Return [x, y] of the center of cell containing provided text 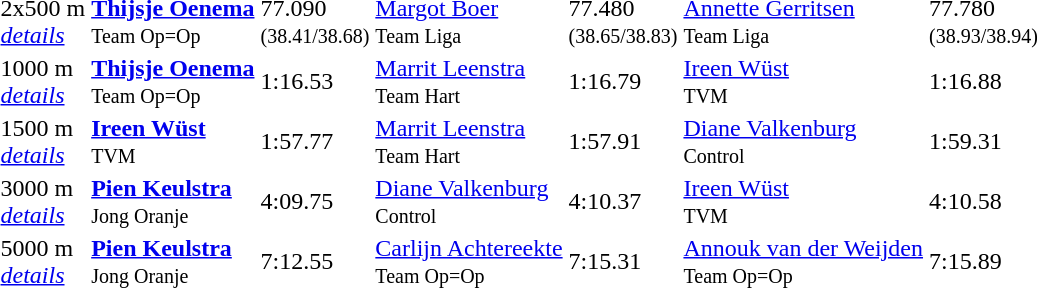
4:10.37 [623, 202]
1:57.91 [623, 142]
4:09.75 [315, 202]
Pien KeulstraJong Oranje [173, 202]
1:57.77 [315, 142]
1:16.79 [623, 82]
1:16.53 [315, 82]
Thijsje OenemaTeam Op=Op [173, 82]
